Extract the (X, Y) coordinate from the center of the cell holding the provided text.  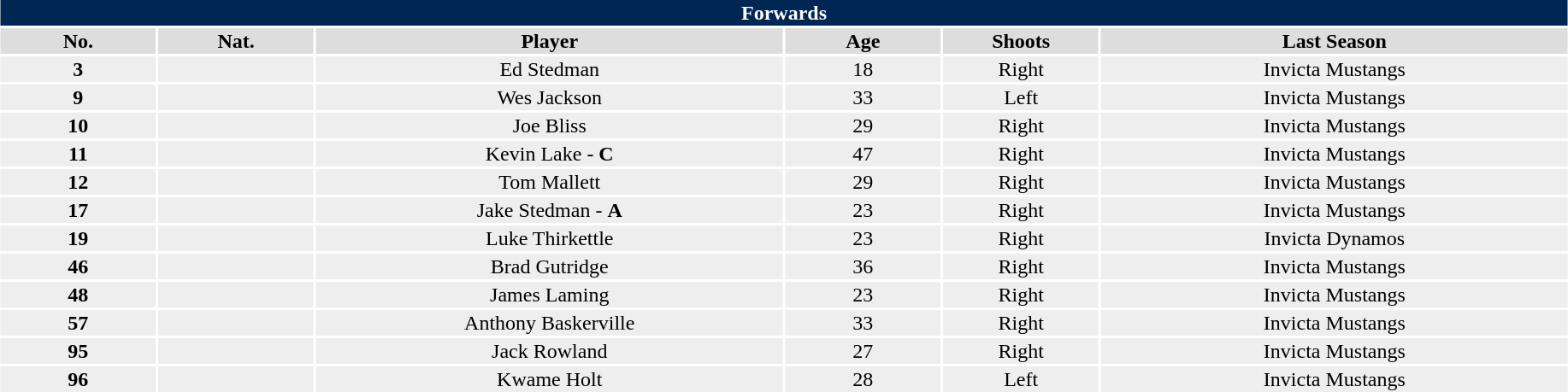
James Laming (549, 295)
Shoots (1021, 41)
19 (78, 238)
Brad Gutridge (549, 266)
Wes Jackson (549, 97)
Nat. (236, 41)
Forwards (783, 13)
17 (78, 210)
Tom Mallett (549, 182)
57 (78, 323)
Last Season (1334, 41)
Ed Stedman (549, 69)
Kwame Holt (549, 379)
Jack Rowland (549, 351)
Joe Bliss (549, 126)
9 (78, 97)
95 (78, 351)
Jake Stedman - A (549, 210)
27 (863, 351)
Luke Thirkettle (549, 238)
Invicta Dynamos (1334, 238)
18 (863, 69)
Age (863, 41)
3 (78, 69)
96 (78, 379)
47 (863, 154)
Player (549, 41)
12 (78, 182)
11 (78, 154)
46 (78, 266)
Kevin Lake - C (549, 154)
No. (78, 41)
10 (78, 126)
48 (78, 295)
Anthony Baskerville (549, 323)
28 (863, 379)
36 (863, 266)
